Search for the cell housing the specified text and yield its (x, y) center coordinate. 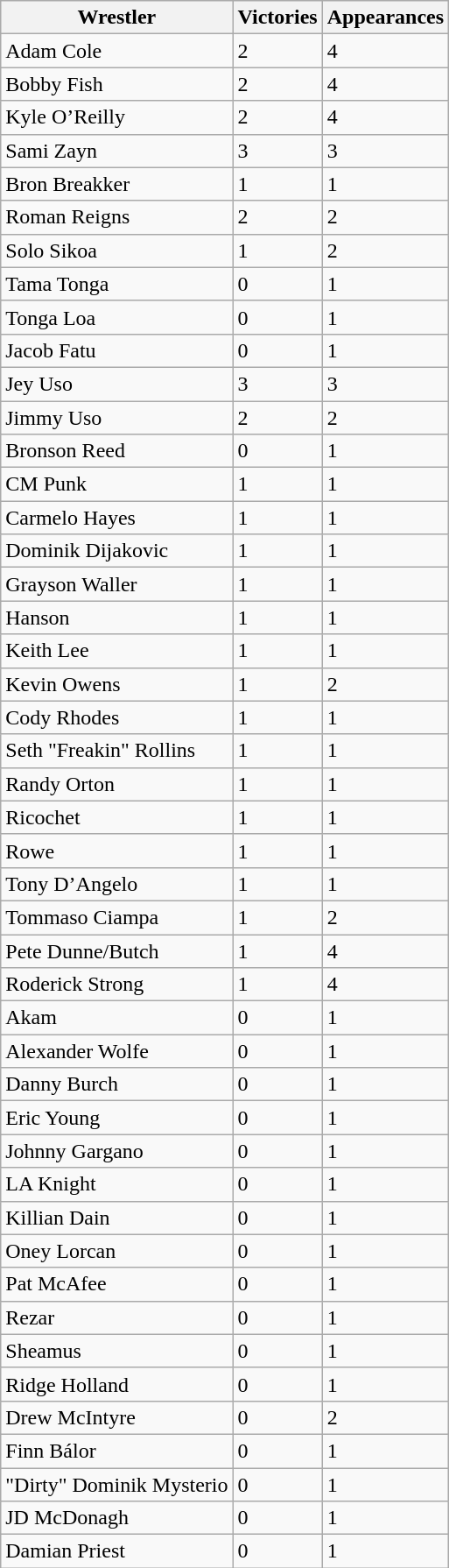
Johnny Gargano (117, 1151)
Victories (277, 18)
Appearances (385, 18)
Roman Reigns (117, 217)
Tama Tonga (117, 284)
Randy Orton (117, 784)
LA Knight (117, 1184)
Damian Priest (117, 1551)
Wrestler (117, 18)
Bobby Fish (117, 84)
Pete Dunne/Butch (117, 950)
Akam (117, 1018)
Kevin Owens (117, 684)
Danny Burch (117, 1084)
Sami Zayn (117, 151)
Dominik Dijakovic (117, 551)
Alexander Wolfe (117, 1051)
Rezar (117, 1317)
Grayson Waller (117, 584)
Keith Lee (117, 651)
Eric Young (117, 1118)
Ricochet (117, 817)
Killian Dain (117, 1218)
CM Punk (117, 484)
Jey Uso (117, 384)
Tony D’Angelo (117, 884)
Tommaso Ciampa (117, 917)
Finn Bálor (117, 1451)
Ridge Holland (117, 1384)
Drew McIntyre (117, 1417)
Jacob Fatu (117, 350)
Seth "Freakin" Rollins (117, 751)
Oney Lorcan (117, 1251)
Pat McAfee (117, 1284)
Tonga Loa (117, 317)
Hanson (117, 618)
Cody Rhodes (117, 717)
Adam Cole (117, 51)
Rowe (117, 851)
JD McDonagh (117, 1518)
Bronson Reed (117, 451)
Solo Sikoa (117, 251)
Kyle O’Reilly (117, 117)
Jimmy Uso (117, 418)
"Dirty" Dominik Mysterio (117, 1485)
Carmelo Hayes (117, 518)
Sheamus (117, 1351)
Roderick Strong (117, 985)
Bron Breakker (117, 184)
